Capture the cell that displays the provided text and extract its [x, y] central coordinate. 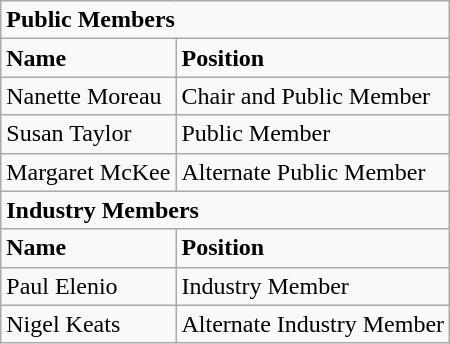
Alternate Public Member [313, 172]
Chair and Public Member [313, 96]
Industry Member [313, 286]
Margaret McKee [88, 172]
Paul Elenio [88, 286]
Alternate Industry Member [313, 324]
Susan Taylor [88, 134]
Industry Members [226, 210]
Nigel Keats [88, 324]
Public Member [313, 134]
Nanette Moreau [88, 96]
Public Members [226, 20]
